Return [x, y] of the center of cell containing provided text 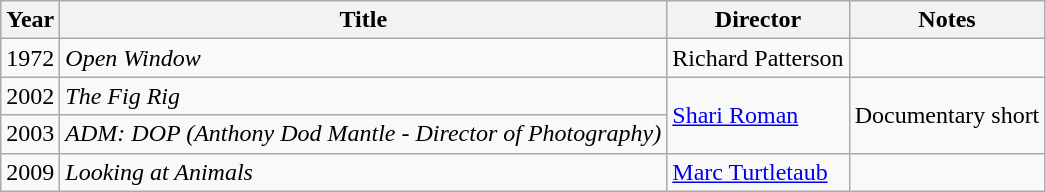
Year [30, 20]
2009 [30, 172]
Shari Roman [758, 115]
Notes [947, 20]
Open Window [364, 58]
Title [364, 20]
1972 [30, 58]
2003 [30, 134]
Documentary short [947, 115]
The Fig Rig [364, 96]
2002 [30, 96]
ADM: DOP (Anthony Dod Mantle - Director of Photography) [364, 134]
Marc Turtletaub [758, 172]
Looking at Animals [364, 172]
Director [758, 20]
Richard Patterson [758, 58]
